Find where the given text appears and provide that cell's center as [x, y] coordinate. 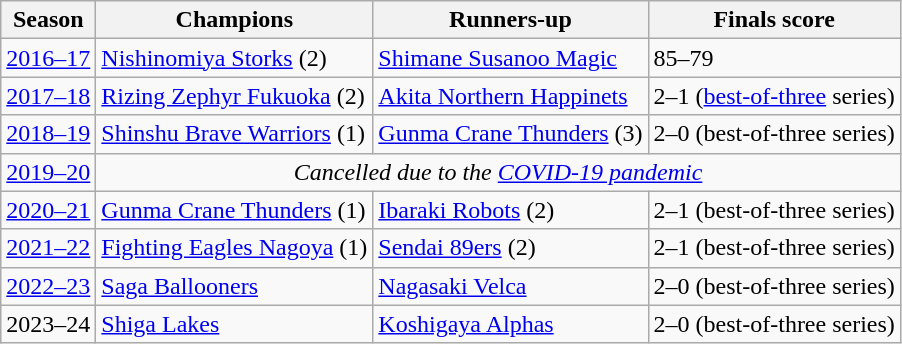
2019–20 [48, 172]
2016–17 [48, 58]
Saga Ballooners [234, 286]
Nishinomiya Storks (2) [234, 58]
2020–21 [48, 210]
2021–22 [48, 248]
2017–18 [48, 96]
Nagasaki Velca [510, 286]
2022–23 [48, 286]
Shinshu Brave Warriors (1) [234, 134]
Season [48, 20]
Cancelled due to the COVID-19 pandemic [498, 172]
Shiga Lakes [234, 324]
Sendai 89ers (2) [510, 248]
Finals score [774, 20]
Koshigaya Alphas [510, 324]
Runners-up [510, 20]
Gunma Crane Thunders (1) [234, 210]
2018–19 [48, 134]
Rizing Zephyr Fukuoka (2) [234, 96]
Akita Northern Happinets [510, 96]
85–79 [774, 58]
2023–24 [48, 324]
Ibaraki Robots (2) [510, 210]
Shimane Susanoo Magic [510, 58]
Champions [234, 20]
Fighting Eagles Nagoya (1) [234, 248]
Gunma Crane Thunders (3) [510, 134]
